Return [x, y] of the center of cell containing provided text 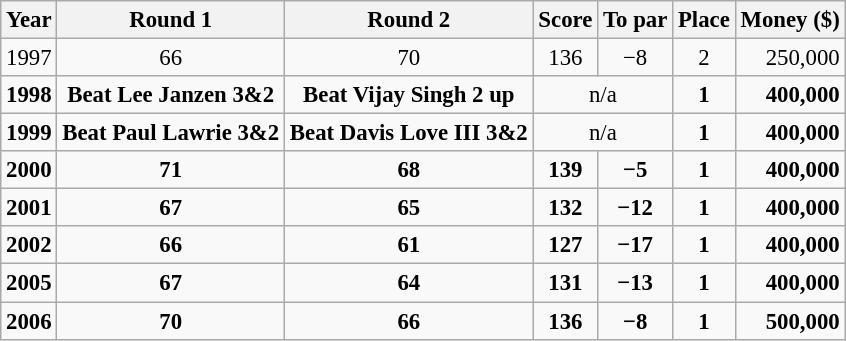
Beat Paul Lawrie 3&2 [171, 133]
2 [704, 58]
64 [410, 283]
Place [704, 20]
1997 [29, 58]
To par [636, 20]
−13 [636, 283]
Money ($) [790, 20]
2002 [29, 245]
132 [566, 208]
1999 [29, 133]
Round 1 [171, 20]
139 [566, 170]
2006 [29, 321]
Score [566, 20]
Beat Lee Janzen 3&2 [171, 95]
250,000 [790, 58]
2005 [29, 283]
500,000 [790, 321]
−5 [636, 170]
65 [410, 208]
2001 [29, 208]
−17 [636, 245]
61 [410, 245]
68 [410, 170]
131 [566, 283]
1998 [29, 95]
−12 [636, 208]
Round 2 [410, 20]
2000 [29, 170]
Beat Vijay Singh 2 up [410, 95]
Beat Davis Love III 3&2 [410, 133]
127 [566, 245]
71 [171, 170]
Year [29, 20]
